Detect which cell encompasses the target text, then output its [x, y] center coordinate. 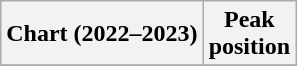
Peakposition [249, 34]
Chart (2022–2023) [102, 34]
